For the text-containing cell, return its midpoint in [x, y] coordinate format. 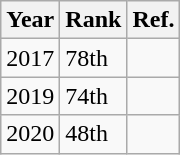
74th [94, 96]
2017 [30, 58]
2019 [30, 96]
2020 [30, 134]
78th [94, 58]
48th [94, 134]
Rank [94, 20]
Ref. [154, 20]
Year [30, 20]
